Find where the given text appears and provide that cell's center as (x, y) coordinate. 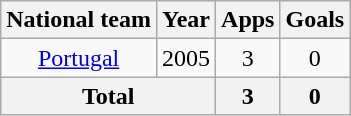
Portugal (79, 58)
2005 (186, 58)
National team (79, 20)
Total (108, 96)
Year (186, 20)
Goals (315, 20)
Apps (248, 20)
